Find where the given text appears and provide that cell's center as (X, Y) coordinate. 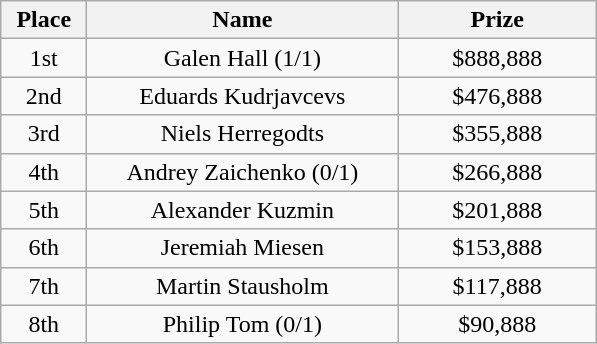
Niels Herregodts (242, 134)
Philip Tom (0/1) (242, 324)
$153,888 (498, 248)
$201,888 (498, 210)
Prize (498, 20)
7th (44, 286)
2nd (44, 96)
4th (44, 172)
8th (44, 324)
Alexander Kuzmin (242, 210)
Eduards Kudrjavcevs (242, 96)
$90,888 (498, 324)
$476,888 (498, 96)
6th (44, 248)
$888,888 (498, 58)
Name (242, 20)
$117,888 (498, 286)
Martin Stausholm (242, 286)
$355,888 (498, 134)
$266,888 (498, 172)
1st (44, 58)
Andrey Zaichenko (0/1) (242, 172)
Galen Hall (1/1) (242, 58)
Place (44, 20)
Jeremiah Miesen (242, 248)
5th (44, 210)
3rd (44, 134)
